Detect which cell encompasses the target text, then output its [X, Y] center coordinate. 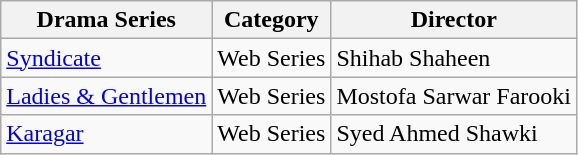
Shihab Shaheen [454, 58]
Category [272, 20]
Ladies & Gentlemen [106, 96]
Drama Series [106, 20]
Mostofa Sarwar Farooki [454, 96]
Syndicate [106, 58]
Director [454, 20]
Syed Ahmed Shawki [454, 134]
Karagar [106, 134]
